Output the [X, Y] coordinate of the center of the cell containing the given text.  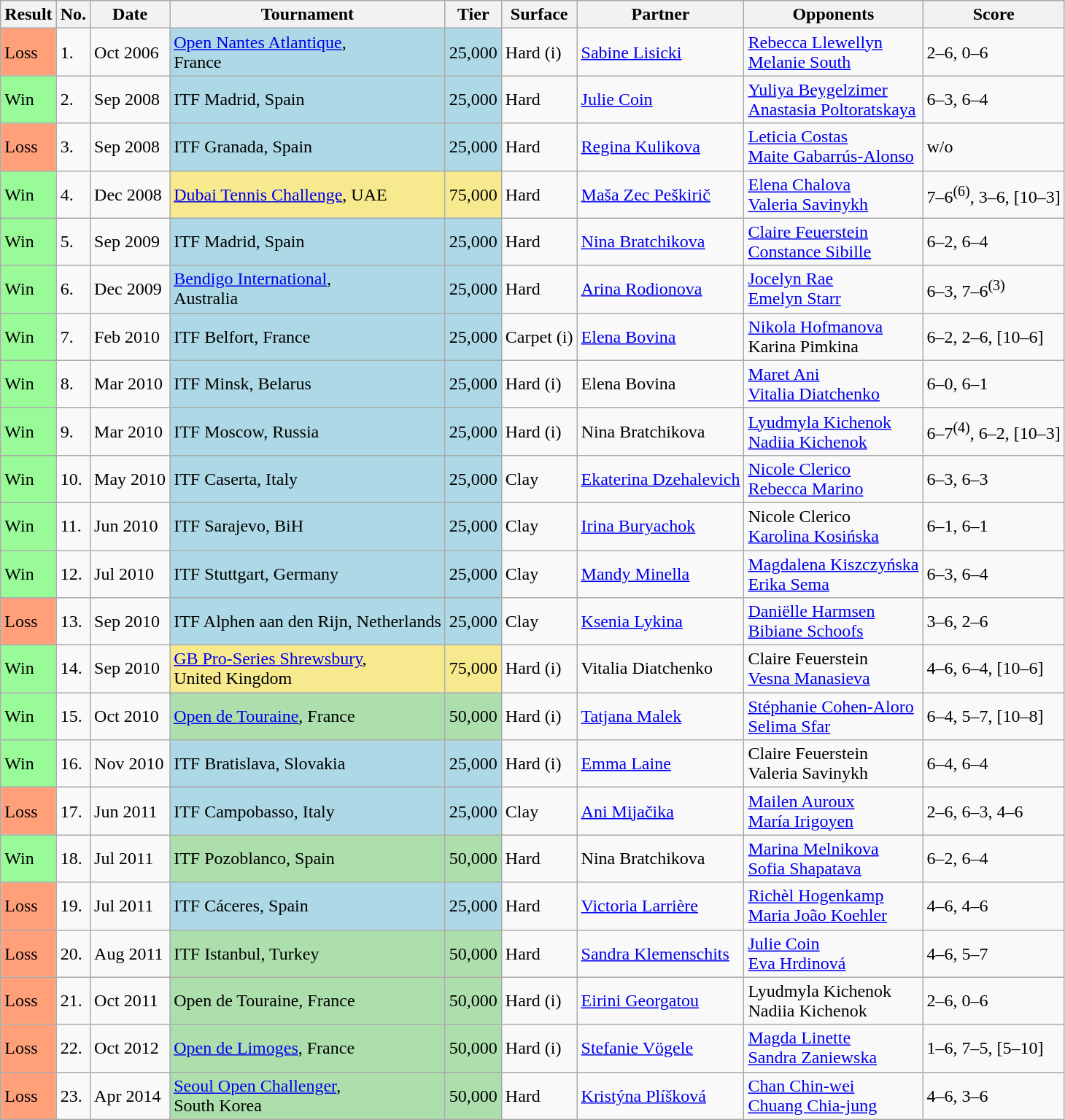
Open Nantes Atlantique, France [308, 52]
Sep 2009 [130, 242]
Mandy Minella [661, 573]
6. [73, 289]
7–6(6), 3–6, [10–3] [994, 194]
Oct 2011 [130, 1000]
Vitalia Diatchenko [661, 669]
Date [130, 15]
Victoria Larrière [661, 906]
2. [73, 99]
Oct 2006 [130, 52]
12. [73, 573]
Dec 2009 [130, 289]
Result [28, 15]
Score [994, 15]
Seoul Open Challenger, South Korea [308, 1095]
Aug 2011 [130, 954]
4–6, 6–4, [10–6] [994, 669]
Magdalena Kiszczyńska Erika Sema [833, 573]
Carpet (i) [539, 337]
6–4, 6–4 [994, 764]
Yuliya Beygelzimer Anastasia Poltoratskaya [833, 99]
ITF Caserta, Italy [308, 478]
ITF Belfort, France [308, 337]
ITF Bratislava, Slovakia [308, 764]
18. [73, 859]
Tatjana Malek [661, 716]
6–4, 5–7, [10–8] [994, 716]
GB Pro-Series Shrewsbury, United Kingdom [308, 669]
Tournament [308, 15]
w/o [994, 147]
Feb 2010 [130, 337]
Irina Buryachok [661, 526]
1–6, 7–5, [5–10] [994, 1049]
Oct 2010 [130, 716]
Julie Coin Eva Hrdinová [833, 954]
Claire Feuerstein Valeria Savinykh [833, 764]
ITF Campobasso, Italy [308, 811]
Ksenia Lykina [661, 621]
22. [73, 1049]
Richèl Hogenkamp Maria João Koehler [833, 906]
Nikola Hofmanova Karina Pimkina [833, 337]
Dec 2008 [130, 194]
ITF Pozoblanco, Spain [308, 859]
5. [73, 242]
ITF Minsk, Belarus [308, 384]
Stefanie Vögele [661, 1049]
Regina Kulikova [661, 147]
6–0, 6–1 [994, 384]
Opponents [833, 15]
Jun 2010 [130, 526]
ITF Granada, Spain [308, 147]
Arina Rodionova [661, 289]
9. [73, 432]
Maša Zec Peškirič [661, 194]
Oct 2012 [130, 1049]
Rebecca Llewellyn Melanie South [833, 52]
Jocelyn Rae Emelyn Starr [833, 289]
Jun 2011 [130, 811]
20. [73, 954]
3. [73, 147]
ITF Moscow, Russia [308, 432]
11. [73, 526]
4–6, 3–6 [994, 1095]
Jul 2010 [130, 573]
6–2, 2–6, [10–6] [994, 337]
Emma Laine [661, 764]
Claire Feuerstein Constance Sibille [833, 242]
14. [73, 669]
6–1, 6–1 [994, 526]
Ekaterina Dzehalevich [661, 478]
Claire Feuerstein Vesna Manasieva [833, 669]
Maret Ani Vitalia Diatchenko [833, 384]
4. [73, 194]
ITF Istanbul, Turkey [308, 954]
8. [73, 384]
No. [73, 15]
Apr 2014 [130, 1095]
ITF Alphen aan den Rijn, Netherlands [308, 621]
2–6, 6–3, 4–6 [994, 811]
6–3, 6–3 [994, 478]
Sabine Lisicki [661, 52]
15. [73, 716]
13. [73, 621]
23. [73, 1095]
Nicole Clerico Karolina Kosińska [833, 526]
6–7(4), 6–2, [10–3] [994, 432]
Stéphanie Cohen-Aloro Selima Sfar [833, 716]
7. [73, 337]
4–6, 4–6 [994, 906]
ITF Cáceres, Spain [308, 906]
19. [73, 906]
Daniëlle Harmsen Bibiane Schoofs [833, 621]
16. [73, 764]
Nicole Clerico Rebecca Marino [833, 478]
May 2010 [130, 478]
10. [73, 478]
Bendigo International, Australia [308, 289]
1. [73, 52]
Surface [539, 15]
Chan Chin-wei Chuang Chia-jung [833, 1095]
Kristýna Plíšková [661, 1095]
ITF Sarajevo, BiH [308, 526]
Magda Linette Sandra Zaniewska [833, 1049]
17. [73, 811]
21. [73, 1000]
Ani Mijačika [661, 811]
6–3, 7–6(3) [994, 289]
ITF Stuttgart, Germany [308, 573]
Julie Coin [661, 99]
Partner [661, 15]
3–6, 2–6 [994, 621]
Leticia Costas Maite Gabarrús-Alonso [833, 147]
Nov 2010 [130, 764]
Open de Limoges, France [308, 1049]
Elena Chalova Valeria Savinykh [833, 194]
4–6, 5–7 [994, 954]
Eirini Georgatou [661, 1000]
Dubai Tennis Challenge, UAE [308, 194]
Sandra Klemenschits [661, 954]
Mailen Auroux María Irigoyen [833, 811]
Marina Melnikova Sofia Shapatava [833, 859]
Tier [473, 15]
